Scan for the cell matching the given text and deliver its (X, Y) coordinate at center. 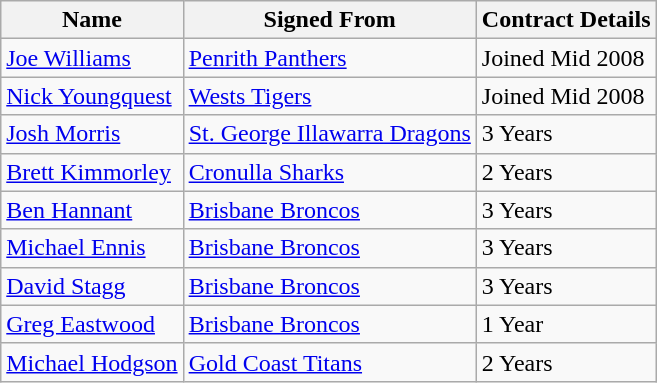
Name (92, 20)
Nick Youngquest (92, 96)
1 Year (566, 324)
Signed From (330, 20)
Michael Ennis (92, 248)
Gold Coast Titans (330, 362)
Michael Hodgson (92, 362)
Contract Details (566, 20)
Ben Hannant (92, 210)
Greg Eastwood (92, 324)
David Stagg (92, 286)
St. George Illawarra Dragons (330, 134)
Brett Kimmorley (92, 172)
Josh Morris (92, 134)
Wests Tigers (330, 96)
Joe Williams (92, 58)
Cronulla Sharks (330, 172)
Penrith Panthers (330, 58)
